Determine the (x, y) coordinate at the center of the cell enclosing the given text.  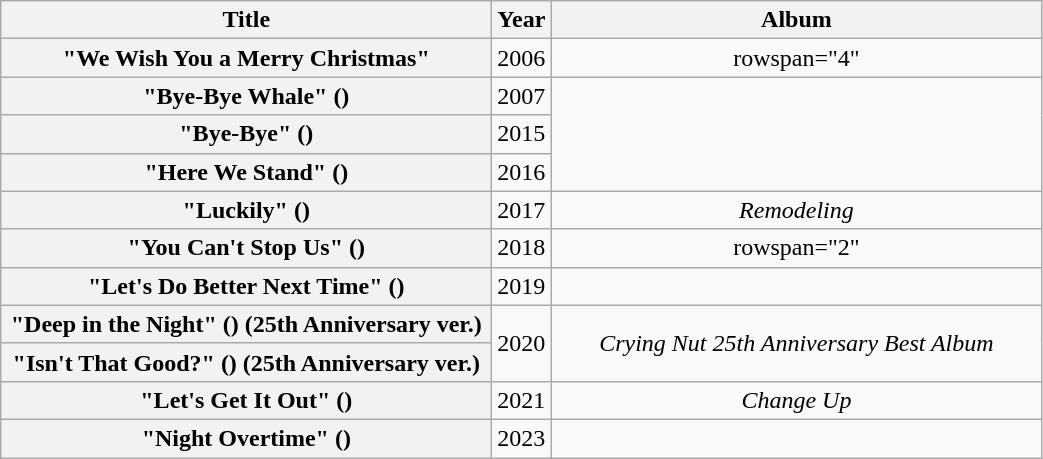
2020 (522, 343)
Change Up (796, 400)
"Bye-Bye Whale" () (246, 96)
2016 (522, 172)
"Let's Get It Out" () (246, 400)
2007 (522, 96)
rowspan="4" (796, 58)
rowspan="2" (796, 248)
2019 (522, 286)
"Luckily" () (246, 210)
Crying Nut 25th Anniversary Best Album (796, 343)
"Night Overtime" () (246, 438)
Title (246, 20)
"Deep in the Night" () (25th Anniversary ver.) (246, 324)
Album (796, 20)
Year (522, 20)
Remodeling (796, 210)
"We Wish You a Merry Christmas" (246, 58)
"Isn't That Good?" () (25th Anniversary ver.) (246, 362)
2021 (522, 400)
2017 (522, 210)
"You Can't Stop Us" () (246, 248)
"Here We Stand" () (246, 172)
"Bye-Bye" () (246, 134)
2023 (522, 438)
2018 (522, 248)
2006 (522, 58)
"Let's Do Better Next Time" () (246, 286)
2015 (522, 134)
